Capture the cell that displays the provided text and extract its [X, Y] central coordinate. 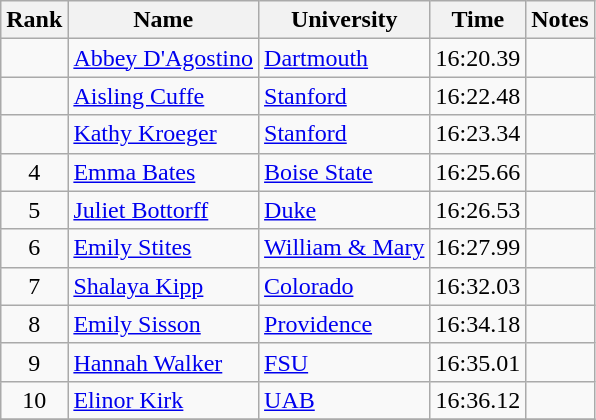
UAB [344, 400]
Notes [560, 20]
4 [34, 172]
5 [34, 210]
Rank [34, 20]
Boise State [344, 172]
16:20.39 [478, 58]
7 [34, 286]
Name [164, 20]
16:36.12 [478, 400]
Elinor Kirk [164, 400]
6 [34, 248]
Emily Sisson [164, 324]
Aisling Cuffe [164, 96]
16:35.01 [478, 362]
16:26.53 [478, 210]
Providence [344, 324]
16:23.34 [478, 134]
William & Mary [344, 248]
Abbey D'Agostino [164, 58]
16:32.03 [478, 286]
Emma Bates [164, 172]
Kathy Kroeger [164, 134]
Juliet Bottorff [164, 210]
16:22.48 [478, 96]
Emily Stites [164, 248]
Dartmouth [344, 58]
9 [34, 362]
Time [478, 20]
FSU [344, 362]
Shalaya Kipp [164, 286]
Hannah Walker [164, 362]
16:25.66 [478, 172]
16:27.99 [478, 248]
8 [34, 324]
Duke [344, 210]
10 [34, 400]
University [344, 20]
Colorado [344, 286]
16:34.18 [478, 324]
